Find where the given text appears and provide that cell's center as (X, Y) coordinate. 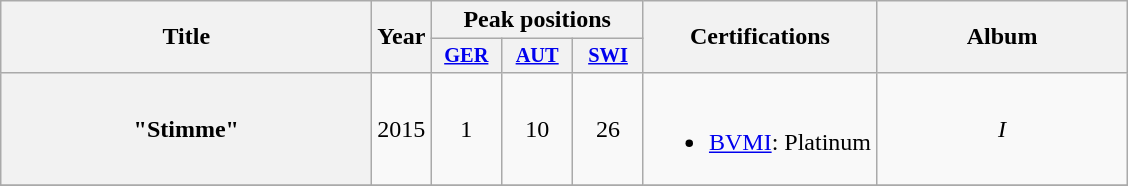
SWI (608, 56)
Certifications (760, 37)
AUT (538, 56)
26 (608, 128)
GER (466, 56)
I (1002, 128)
1 (466, 128)
2015 (402, 128)
Album (1002, 37)
Peak positions (538, 20)
BVMI: Platinum (760, 128)
Year (402, 37)
Title (186, 37)
10 (538, 128)
"Stimme" (186, 128)
